Find where the given text appears and provide that cell's center as [X, Y] coordinate. 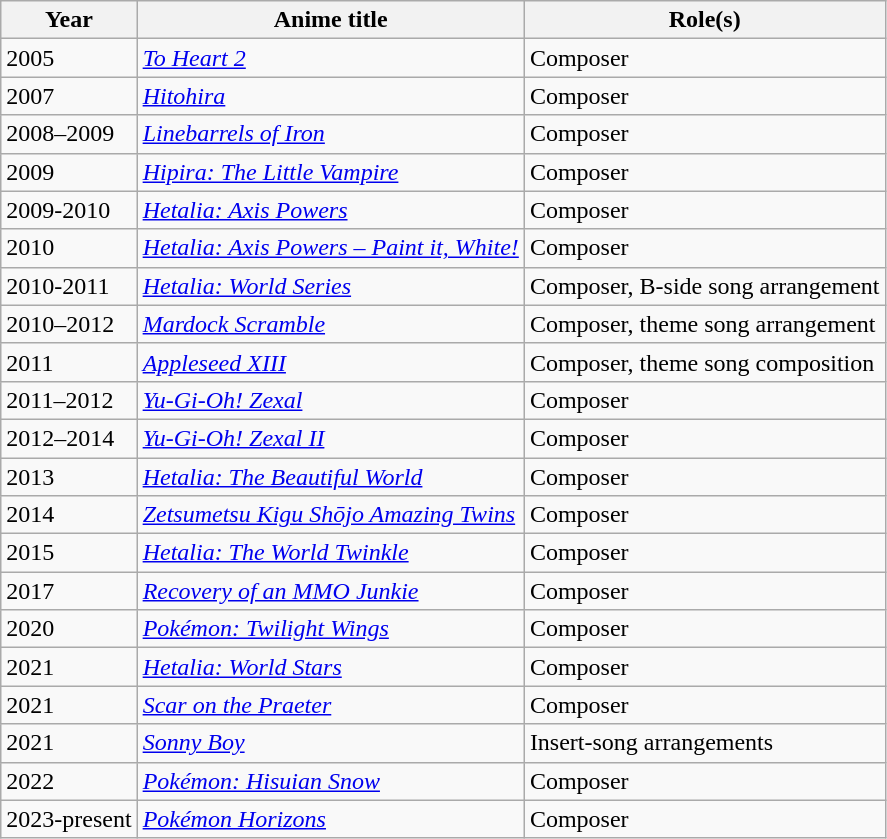
2007 [69, 96]
Hipira: The Little Vampire [330, 172]
Composer, theme song composition [704, 362]
2020 [69, 629]
Pokémon Horizons [330, 819]
Composer, theme song arrangement [704, 324]
To Heart 2 [330, 58]
2009-2010 [69, 210]
Hetalia: The World Twinkle [330, 553]
Recovery of an MMO Junkie [330, 591]
Appleseed XIII [330, 362]
Yu-Gi-Oh! Zexal [330, 400]
2017 [69, 591]
2011 [69, 362]
Hetalia: The Beautiful World [330, 477]
Sonny Boy [330, 743]
2010–2012 [69, 324]
Zetsumetsu Kigu Shōjo Amazing Twins [330, 515]
Yu-Gi-Oh! Zexal II [330, 438]
2010-2011 [69, 286]
Hitohira [330, 96]
2005 [69, 58]
2009 [69, 172]
Anime title [330, 20]
2010 [69, 248]
Mardock Scramble [330, 324]
Hetalia: Axis Powers – Paint it, White! [330, 248]
Hetalia: World Series [330, 286]
2015 [69, 553]
2008–2009 [69, 134]
2014 [69, 515]
Hetalia: Axis Powers [330, 210]
Composer, B-side song arrangement [704, 286]
2013 [69, 477]
Insert-song arrangements [704, 743]
2023-present [69, 819]
2011–2012 [69, 400]
Role(s) [704, 20]
2012–2014 [69, 438]
Year [69, 20]
2022 [69, 781]
Scar on the Praeter [330, 705]
Pokémon: Hisuian Snow [330, 781]
Linebarrels of Iron [330, 134]
Hetalia: World Stars [330, 667]
Pokémon: Twilight Wings [330, 629]
